Capture the cell that displays the provided text and extract its [X, Y] central coordinate. 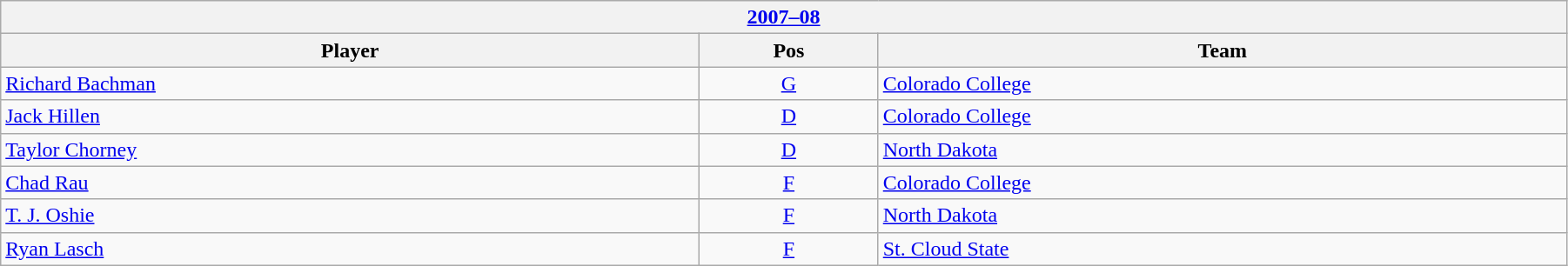
Pos [789, 50]
2007–08 [784, 17]
Player [350, 50]
Team [1222, 50]
G [789, 83]
Taylor Chorney [350, 150]
T. J. Oshie [350, 216]
St. Cloud State [1222, 249]
Jack Hillen [350, 116]
Ryan Lasch [350, 249]
Chad Rau [350, 183]
Richard Bachman [350, 83]
